Search for the cell housing the specified text and yield its [X, Y] center coordinate. 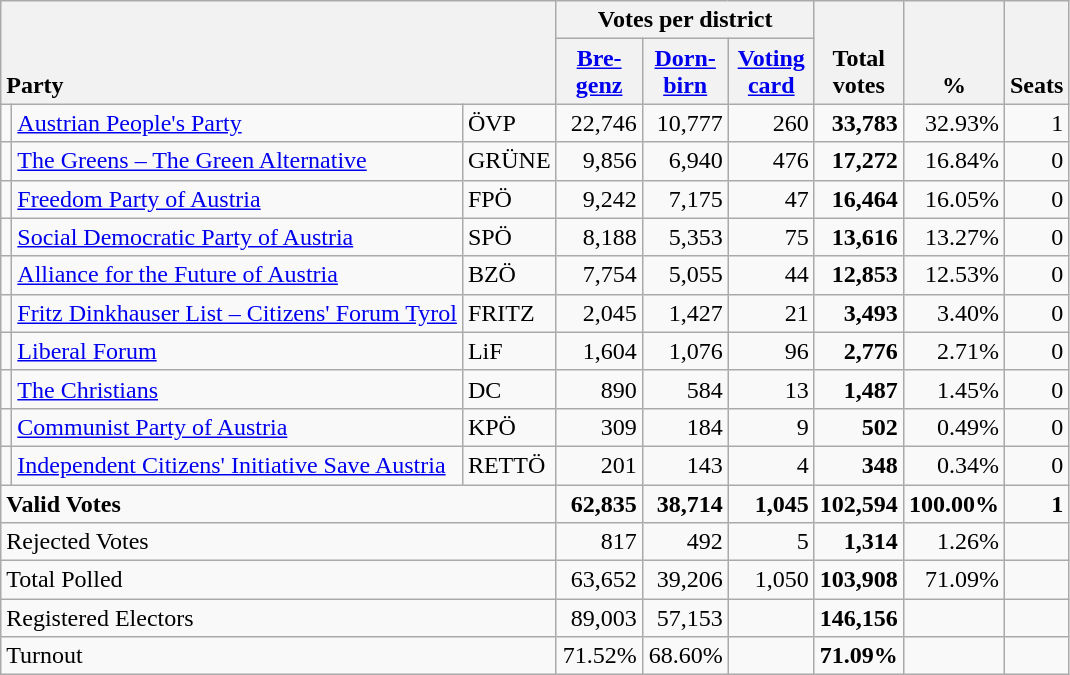
% [954, 52]
2,776 [858, 351]
16.84% [954, 161]
10,777 [685, 123]
1,427 [685, 313]
FRITZ [509, 313]
17,272 [858, 161]
16,464 [858, 199]
Liberal Forum [238, 351]
96 [771, 351]
1,487 [858, 389]
Alliance for the Future of Austria [238, 275]
21 [771, 313]
LiF [509, 351]
Bre-genz [599, 72]
492 [685, 542]
1,604 [599, 351]
Rejected Votes [278, 542]
39,206 [685, 580]
Totalvotes [858, 52]
1,045 [771, 503]
FPÖ [509, 199]
3.40% [954, 313]
16.05% [954, 199]
146,156 [858, 618]
Social Democratic Party of Austria [238, 237]
100.00% [954, 503]
6,940 [685, 161]
348 [858, 465]
The Greens – The Green Alternative [238, 161]
103,908 [858, 580]
22,746 [599, 123]
890 [599, 389]
1,076 [685, 351]
12,853 [858, 275]
3,493 [858, 313]
SPÖ [509, 237]
32.93% [954, 123]
BZÖ [509, 275]
68.60% [685, 656]
5 [771, 542]
1.45% [954, 389]
Communist Party of Austria [238, 427]
GRÜNE [509, 161]
502 [858, 427]
RETTÖ [509, 465]
0.34% [954, 465]
817 [599, 542]
44 [771, 275]
Fritz Dinkhauser List – Citizens' Forum Tyrol [238, 313]
584 [685, 389]
89,003 [599, 618]
13,616 [858, 237]
33,783 [858, 123]
Independent Citizens' Initiative Save Austria [238, 465]
1.26% [954, 542]
71.52% [599, 656]
309 [599, 427]
12.53% [954, 275]
143 [685, 465]
Valid Votes [278, 503]
13 [771, 389]
DC [509, 389]
7,175 [685, 199]
Total Polled [278, 580]
47 [771, 199]
1,314 [858, 542]
8,188 [599, 237]
Seats [1036, 52]
Votingcard [771, 72]
9,856 [599, 161]
5,055 [685, 275]
Party [278, 52]
7,754 [599, 275]
0.49% [954, 427]
KPÖ [509, 427]
9 [771, 427]
Austrian People's Party [238, 123]
Dorn-birn [685, 72]
260 [771, 123]
1,050 [771, 580]
Votes per district [685, 20]
57,153 [685, 618]
9,242 [599, 199]
2.71% [954, 351]
102,594 [858, 503]
Freedom Party of Austria [238, 199]
201 [599, 465]
75 [771, 237]
184 [685, 427]
2,045 [599, 313]
5,353 [685, 237]
Registered Electors [278, 618]
62,835 [599, 503]
Turnout [278, 656]
ÖVP [509, 123]
13.27% [954, 237]
4 [771, 465]
The Christians [238, 389]
38,714 [685, 503]
476 [771, 161]
63,652 [599, 580]
